Search for the cell housing the specified text and yield its [x, y] center coordinate. 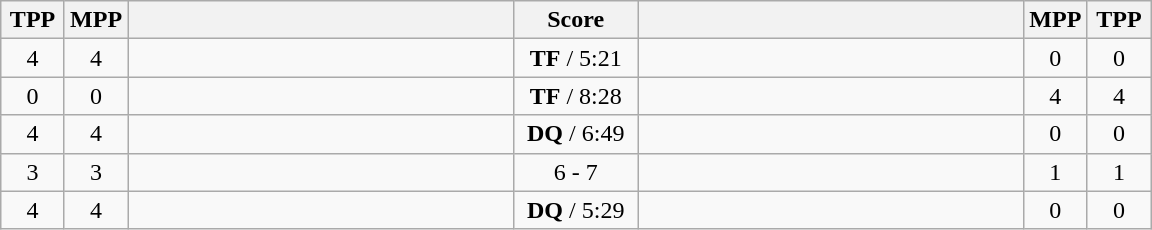
TF / 8:28 [576, 96]
DQ / 5:29 [576, 210]
6 - 7 [576, 172]
TF / 5:21 [576, 58]
DQ / 6:49 [576, 134]
Score [576, 20]
